Return the [X, Y] coordinate for the center point of the cell that contains the specified text.  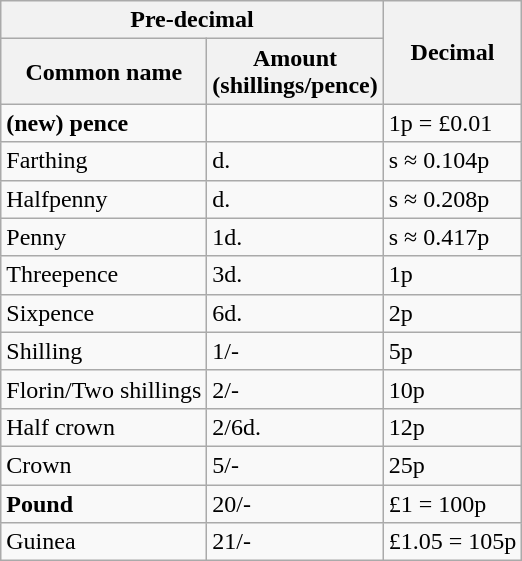
3d. [295, 275]
£1 = 100p [452, 503]
12p [452, 427]
Sixpence [104, 313]
1p = £0.01 [452, 123]
Halfpenny [104, 199]
s ≈ 0.417p [452, 237]
5/- [295, 465]
s ≈ 0.208p [452, 199]
Pound [104, 503]
6d. [295, 313]
£1.05 = 105p [452, 542]
21/- [295, 542]
2/- [295, 389]
Pre-decimal [192, 20]
Guinea [104, 542]
1p [452, 275]
1/- [295, 351]
Common name [104, 72]
2/6d. [295, 427]
20/- [295, 503]
1d. [295, 237]
Farthing [104, 161]
Shilling [104, 351]
s ≈ 0.104p [452, 161]
25p [452, 465]
Florin/Two shillings [104, 389]
Amount(shillings/pence) [295, 72]
Decimal [452, 52]
2p [452, 313]
5p [452, 351]
Penny [104, 237]
Crown [104, 465]
Half crown [104, 427]
(new) pence [104, 123]
10p [452, 389]
Threepence [104, 275]
